Detect which cell encompasses the target text, then output its (X, Y) center coordinate. 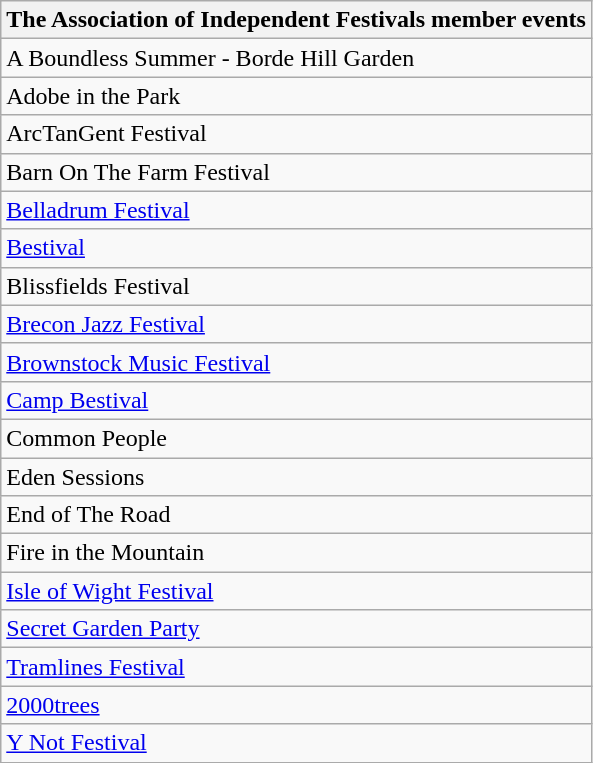
End of The Road (296, 515)
Camp Bestival (296, 400)
A Boundless Summer - Borde Hill Garden (296, 58)
Adobe in the Park (296, 96)
Bestival (296, 248)
Eden Sessions (296, 477)
Belladrum Festival (296, 210)
Barn On The Farm Festival (296, 172)
ArcTanGent Festival (296, 134)
Tramlines Festival (296, 667)
The Association of Independent Festivals member events (296, 20)
Brecon Jazz Festival (296, 324)
2000trees (296, 705)
Y Not Festival (296, 743)
Isle of Wight Festival (296, 591)
Common People (296, 438)
Brownstock Music Festival (296, 362)
Blissfields Festival (296, 286)
Fire in the Mountain (296, 553)
Secret Garden Party (296, 629)
